Find where the given text appears and provide that cell's center as (X, Y) coordinate. 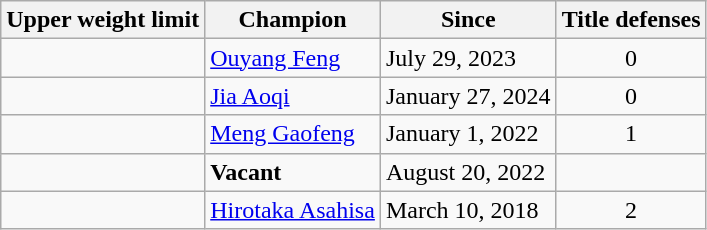
Meng Gaofeng (293, 134)
1 (631, 134)
Upper weight limit (103, 20)
2 (631, 210)
Since (468, 20)
Hirotaka Asahisa (293, 210)
Champion (293, 20)
January 27, 2024 (468, 96)
August 20, 2022 (468, 172)
July 29, 2023 (468, 58)
Vacant (293, 172)
January 1, 2022 (468, 134)
Ouyang Feng (293, 58)
Title defenses (631, 20)
Jia Aoqi (293, 96)
March 10, 2018 (468, 210)
